Capture the cell that displays the provided text and extract its [x, y] central coordinate. 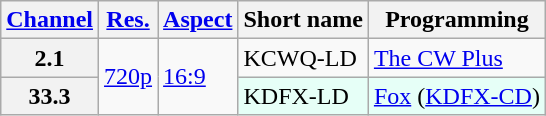
KCWQ-LD [303, 58]
KDFX-LD [303, 96]
2.1 [50, 58]
The CW Plus [456, 58]
33.3 [50, 96]
Fox (KDFX-CD) [456, 96]
Short name [303, 20]
Aspect [198, 20]
Channel [50, 20]
Programming [456, 20]
16:9 [198, 77]
720p [128, 77]
Res. [128, 20]
